Return the [X, Y] coordinate for the center point of the cell that contains the specified text.  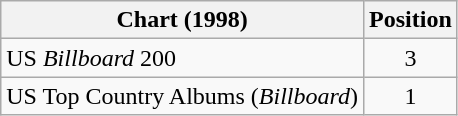
1 [411, 96]
US Billboard 200 [182, 58]
Chart (1998) [182, 20]
US Top Country Albums (Billboard) [182, 96]
Position [411, 20]
3 [411, 58]
